Return the [x, y] coordinate for the center point of the cell that contains the specified text.  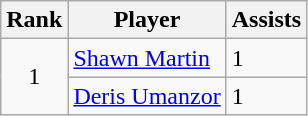
Player [147, 20]
Deris Umanzor [147, 96]
Shawn Martin [147, 58]
Assists [266, 20]
Rank [34, 20]
